Extract the [X, Y] coordinate from the center of the cell holding the provided text.  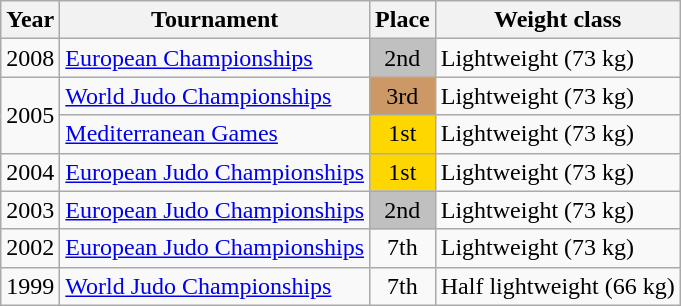
Year [30, 20]
European Championships [215, 58]
2004 [30, 172]
2005 [30, 115]
2003 [30, 210]
Mediterranean Games [215, 134]
3rd [403, 96]
Half lightweight (66 kg) [558, 286]
1999 [30, 286]
Weight class [558, 20]
2002 [30, 248]
Place [403, 20]
2008 [30, 58]
Tournament [215, 20]
